Determine the (X, Y) coordinate at the center of the cell enclosing the given text.  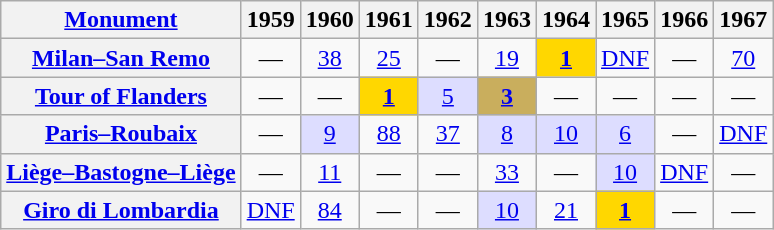
Liège–Bastogne–Liège (121, 172)
5 (448, 96)
Tour of Flanders (121, 96)
1962 (448, 20)
Milan–San Remo (121, 58)
1967 (744, 20)
1960 (330, 20)
1965 (626, 20)
1964 (566, 20)
9 (330, 134)
Paris–Roubaix (121, 134)
8 (506, 134)
Monument (121, 20)
88 (388, 134)
1966 (684, 20)
70 (744, 58)
1961 (388, 20)
1959 (270, 20)
37 (448, 134)
25 (388, 58)
38 (330, 58)
19 (506, 58)
1963 (506, 20)
3 (506, 96)
33 (506, 172)
11 (330, 172)
Giro di Lombardia (121, 210)
84 (330, 210)
6 (626, 134)
21 (566, 210)
